Detect which cell encompasses the target text, then output its [x, y] center coordinate. 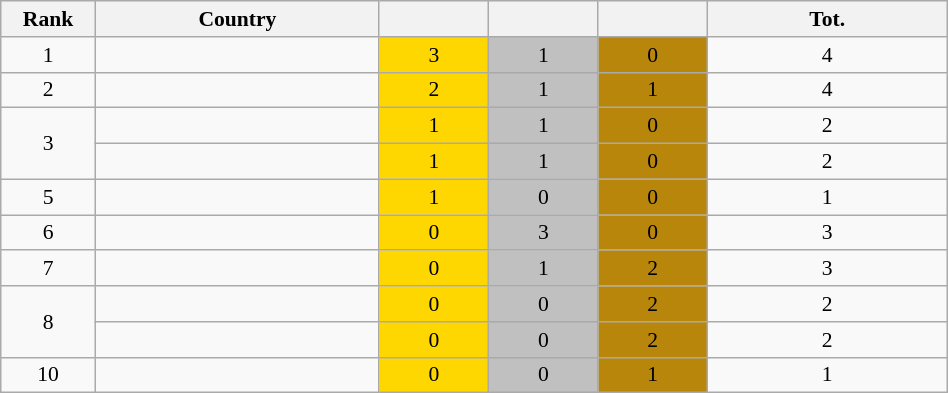
10 [48, 375]
8 [48, 322]
Tot. [827, 19]
Country [237, 19]
Rank [48, 19]
7 [48, 269]
6 [48, 233]
5 [48, 197]
